Detect which cell encompasses the target text, then output its [x, y] center coordinate. 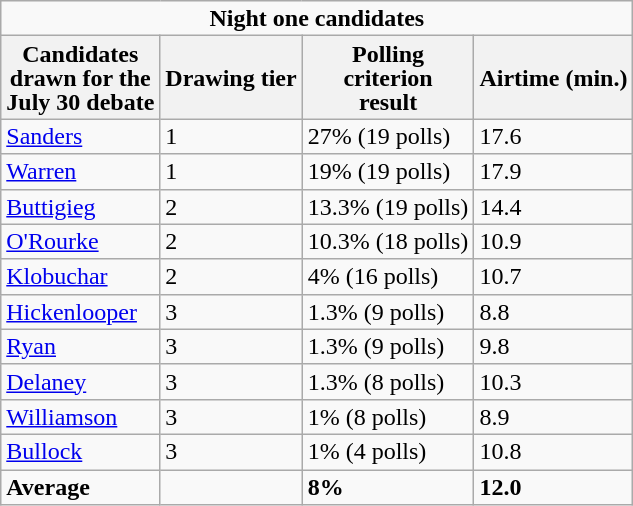
1% (4 polls) [388, 452]
14.4 [554, 206]
Ryan [80, 346]
4% (16 polls) [388, 276]
8.9 [554, 416]
27% (19 polls) [388, 136]
O'Rourke [80, 242]
10.7 [554, 276]
Sanders [80, 136]
Bullock [80, 452]
Klobuchar [80, 276]
Delaney [80, 382]
1.3% (8 polls) [388, 382]
10.3% (18 polls) [388, 242]
Buttigieg [80, 206]
1% (8 polls) [388, 416]
10.8 [554, 452]
Drawing tier [231, 78]
8.8 [554, 312]
17.6 [554, 136]
Night one candidates [317, 18]
Airtime (min.) [554, 78]
10.3 [554, 382]
17.9 [554, 172]
13.3% (19 polls) [388, 206]
Warren [80, 172]
19% (19 polls) [388, 172]
Candidates drawn for the July 30 debate [80, 78]
Polling criterion result [388, 78]
Williamson [80, 416]
Average [80, 488]
8% [388, 488]
9.8 [554, 346]
Hickenlooper [80, 312]
12.0 [554, 488]
10.9 [554, 242]
